Scan for the cell matching the given text and deliver its [x, y] coordinate at center. 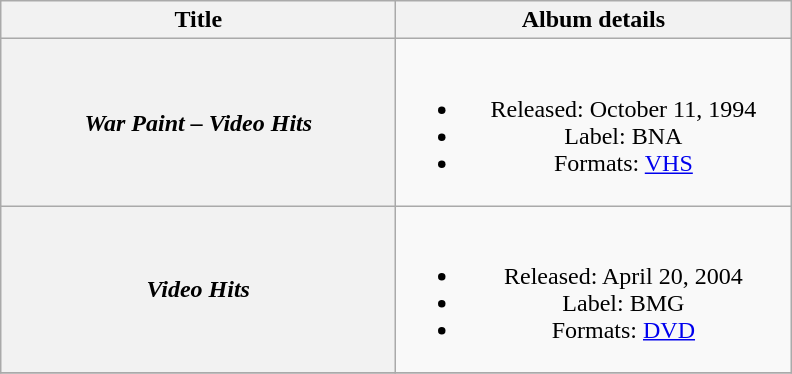
War Paint – Video Hits [198, 122]
Album details [594, 20]
Released: April 20, 2004Label: BMGFormats: DVD [594, 290]
Released: October 11, 1994Label: BNAFormats: VHS [594, 122]
Title [198, 20]
Video Hits [198, 290]
